Search for the cell housing the specified text and yield its [X, Y] center coordinate. 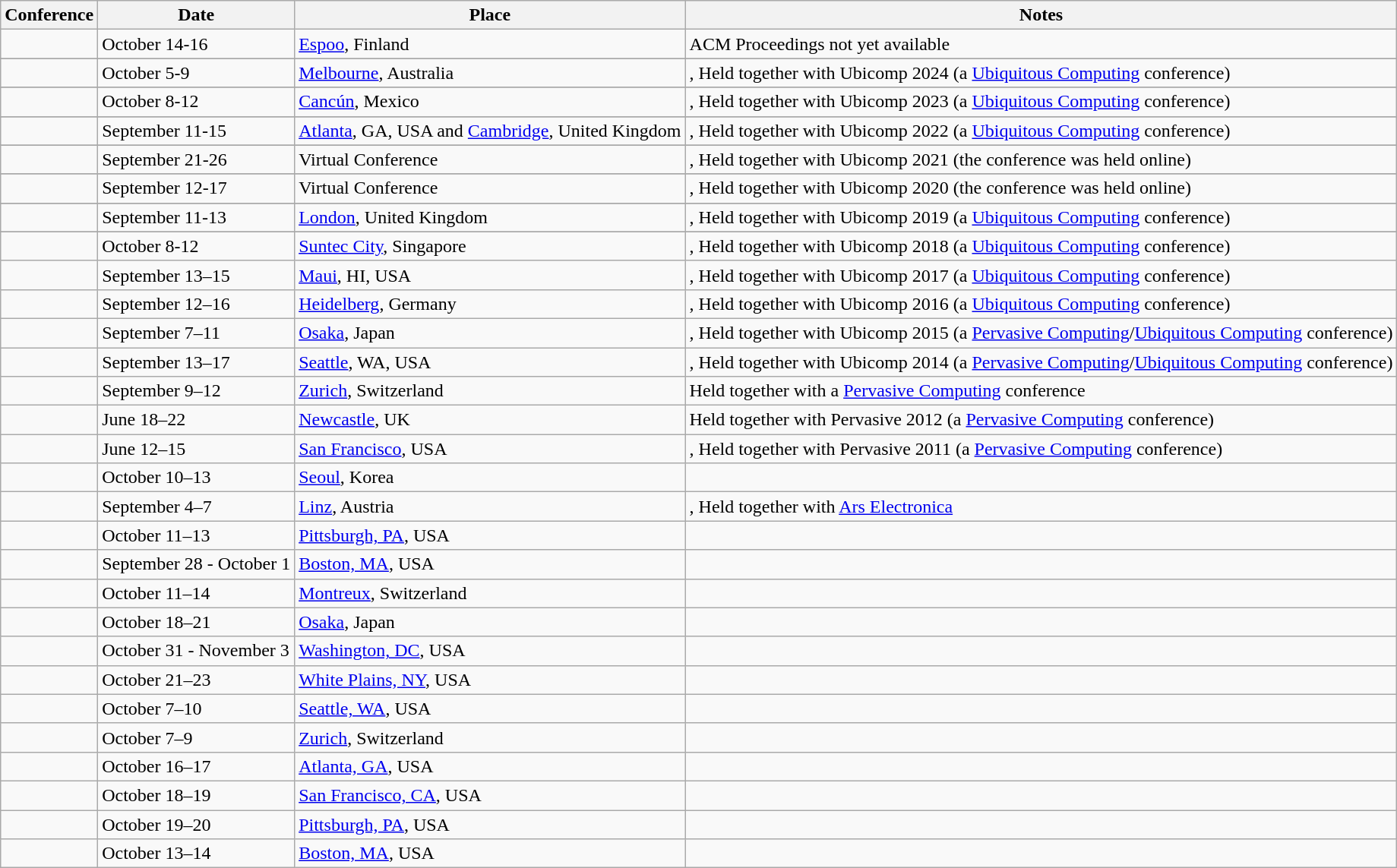
September 28 - October 1 [196, 564]
London, United Kingdom [490, 217]
Washington, DC, USA [490, 651]
October 7–10 [196, 709]
October 7–9 [196, 737]
, Held together with Ubicomp 2018 (a Ubiquitous Computing conference) [1041, 246]
September 11-13 [196, 217]
September 11-15 [196, 131]
Conference [49, 15]
June 12–15 [196, 449]
October 18–21 [196, 622]
Melbourne, Australia [490, 73]
Notes [1041, 15]
September 7–11 [196, 333]
Montreux, Switzerland [490, 593]
San Francisco, USA [490, 449]
, Held together with Ubicomp 2014 (a Pervasive Computing/Ubiquitous Computing conference) [1041, 362]
September 9–12 [196, 391]
, Held together with Ubicomp 2022 (a Ubiquitous Computing conference) [1041, 131]
October 18–19 [196, 795]
October 16–17 [196, 766]
Place [490, 15]
, Held together with Pervasive 2011 (a Pervasive Computing conference) [1041, 449]
Atlanta, GA, USA [490, 766]
, Held together with Ubicomp 2016 (a Ubiquitous Computing conference) [1041, 304]
, Held together with Ubicomp 2023 (a Ubiquitous Computing conference) [1041, 102]
Held together with Pervasive 2012 (a Pervasive Computing conference) [1041, 420]
Date [196, 15]
October 13–14 [196, 854]
October 14-16 [196, 44]
, Held together with Ubicomp 2019 (a Ubiquitous Computing conference) [1041, 217]
September 12–16 [196, 304]
October 11–14 [196, 593]
Newcastle, UK [490, 420]
Atlanta, GA, USA and Cambridge, United Kingdom [490, 131]
, Held together with Ubicomp 2015 (a Pervasive Computing/Ubiquitous Computing conference) [1041, 333]
September 21-26 [196, 159]
October 5-9 [196, 73]
White Plains, NY, USA [490, 680]
, Held together with Ubicomp 2021 (the conference was held online) [1041, 159]
, Held together with Ubicomp 2020 (the conference was held online) [1041, 188]
, Held together with Ubicomp 2024 (a Ubiquitous Computing conference) [1041, 73]
September 13–17 [196, 362]
Heidelberg, Germany [490, 304]
October 21–23 [196, 680]
Held together with a Pervasive Computing conference [1041, 391]
, Held together with Ars Electronica [1041, 507]
September 4–7 [196, 507]
ACM Proceedings not yet available [1041, 44]
Linz, Austria [490, 507]
, Held together with Ubicomp 2017 (a Ubiquitous Computing conference) [1041, 275]
San Francisco, CA, USA [490, 795]
Maui, HI, USA [490, 275]
October 10–13 [196, 478]
Seoul, Korea [490, 478]
October 11–13 [196, 535]
October 31 - November 3 [196, 651]
September 13–15 [196, 275]
Cancún, Mexico [490, 102]
October 19–20 [196, 824]
September 12-17 [196, 188]
June 18–22 [196, 420]
Suntec City, Singapore [490, 246]
Espoo, Finland [490, 44]
